Provide the [X, Y] coordinate of the cell's center where the given text is located.  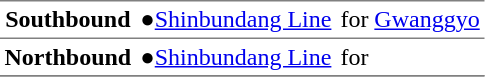
Southbound [68, 20]
for [410, 57]
for Gwanggyo [410, 20]
Northbound [68, 57]
